Capture the cell that displays the provided text and extract its [x, y] central coordinate. 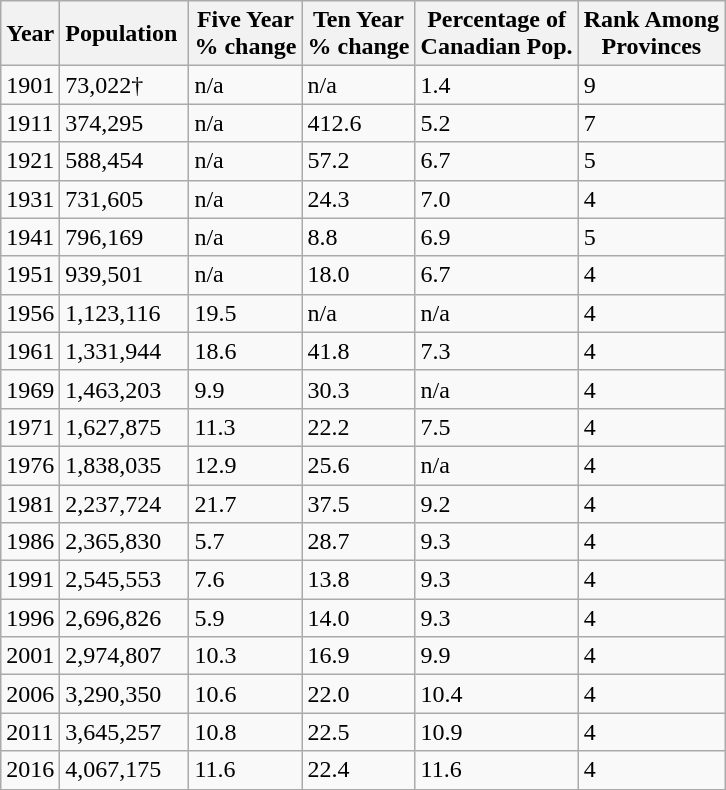
37.5 [358, 503]
22.5 [358, 732]
6.9 [496, 237]
7.5 [496, 427]
24.3 [358, 199]
412.6 [358, 123]
Percentage of Canadian Pop. [496, 34]
Five Year % change [246, 34]
22.2 [358, 427]
1941 [30, 237]
1,123,116 [124, 313]
41.8 [358, 351]
7.6 [246, 580]
1971 [30, 427]
Rank AmongProvinces [651, 34]
4,067,175 [124, 770]
1,331,944 [124, 351]
939,501 [124, 275]
28.7 [358, 542]
1901 [30, 85]
22.0 [358, 694]
2,237,724 [124, 503]
2,365,830 [124, 542]
9.2 [496, 503]
12.9 [246, 465]
731,605 [124, 199]
8.8 [358, 237]
11.3 [246, 427]
25.6 [358, 465]
10.6 [246, 694]
796,169 [124, 237]
13.8 [358, 580]
3,290,350 [124, 694]
30.3 [358, 389]
2006 [30, 694]
5.9 [246, 618]
1921 [30, 161]
1956 [30, 313]
10.4 [496, 694]
1,463,203 [124, 389]
14.0 [358, 618]
3,645,257 [124, 732]
Year [30, 34]
10.9 [496, 732]
1951 [30, 275]
1976 [30, 465]
2,974,807 [124, 656]
2,545,553 [124, 580]
9 [651, 85]
22.4 [358, 770]
2,696,826 [124, 618]
21.7 [246, 503]
73,022† [124, 85]
19.5 [246, 313]
5.7 [246, 542]
7.3 [496, 351]
1961 [30, 351]
Ten Year % change [358, 34]
2016 [30, 770]
2011 [30, 732]
18.0 [358, 275]
5.2 [496, 123]
7.0 [496, 199]
1,838,035 [124, 465]
18.6 [246, 351]
1969 [30, 389]
374,295 [124, 123]
588,454 [124, 161]
2001 [30, 656]
1911 [30, 123]
10.8 [246, 732]
1996 [30, 618]
16.9 [358, 656]
7 [651, 123]
1991 [30, 580]
1981 [30, 503]
1,627,875 [124, 427]
1.4 [496, 85]
10.3 [246, 656]
57.2 [358, 161]
1986 [30, 542]
Population [124, 34]
1931 [30, 199]
